Scan for the cell matching the given text and deliver its (x, y) coordinate at center. 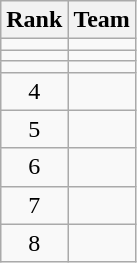
4 (34, 91)
5 (34, 129)
6 (34, 167)
Rank (34, 20)
Team (102, 20)
7 (34, 205)
8 (34, 243)
